Output the [x, y] coordinate of the center of the cell containing the given text.  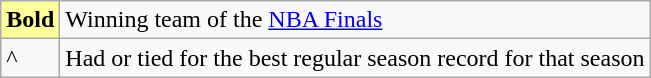
Winning team of the NBA Finals [355, 20]
Had or tied for the best regular season record for that season [355, 58]
^ [30, 58]
Bold [30, 20]
